From the cell containing the given text, extract its center point as [x, y] coordinate. 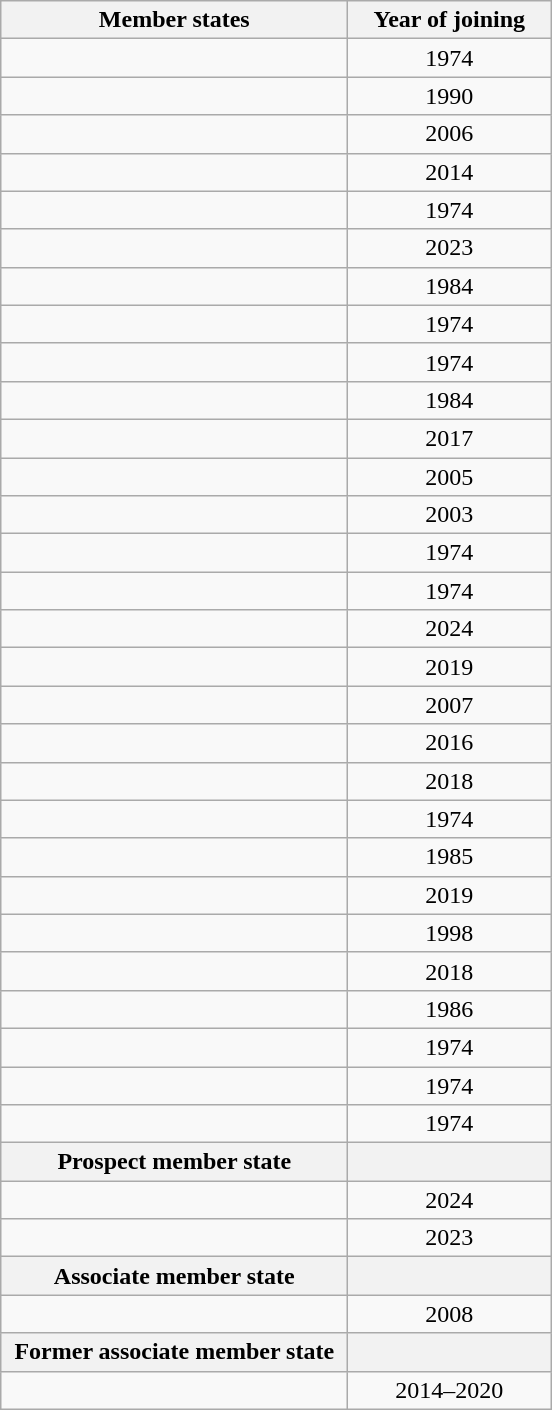
Prospect member state [174, 1162]
1985 [450, 857]
2007 [450, 705]
2016 [450, 743]
2014–2020 [450, 1390]
2005 [450, 477]
2006 [450, 134]
2003 [450, 515]
1986 [450, 1009]
2014 [450, 172]
1990 [450, 96]
2008 [450, 1314]
Member states [174, 20]
Associate member state [174, 1276]
1998 [450, 933]
2017 [450, 438]
Former associate member state [174, 1352]
Year of joining [450, 20]
